Search for the cell housing the specified text and yield its (X, Y) center coordinate. 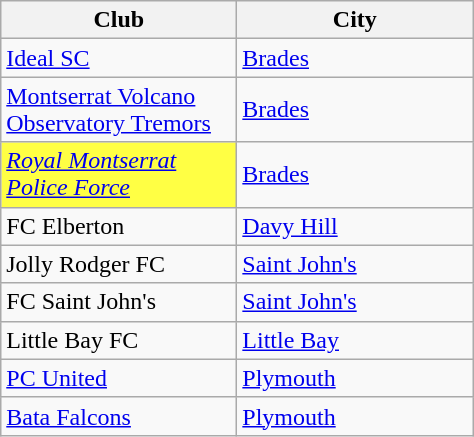
Ideal SC (119, 58)
FC Elberton (119, 226)
Little Bay (355, 340)
Royal Montserrat Police Force (119, 174)
City (355, 20)
Little Bay FC (119, 340)
Club (119, 20)
Jolly Rodger FC (119, 264)
Davy Hill (355, 226)
FC Saint John's (119, 302)
Montserrat Volcano Observatory Tremors (119, 110)
Bata Falcons (119, 416)
PC United (119, 378)
